Output the [x, y] coordinate of the center of the cell containing the given text.  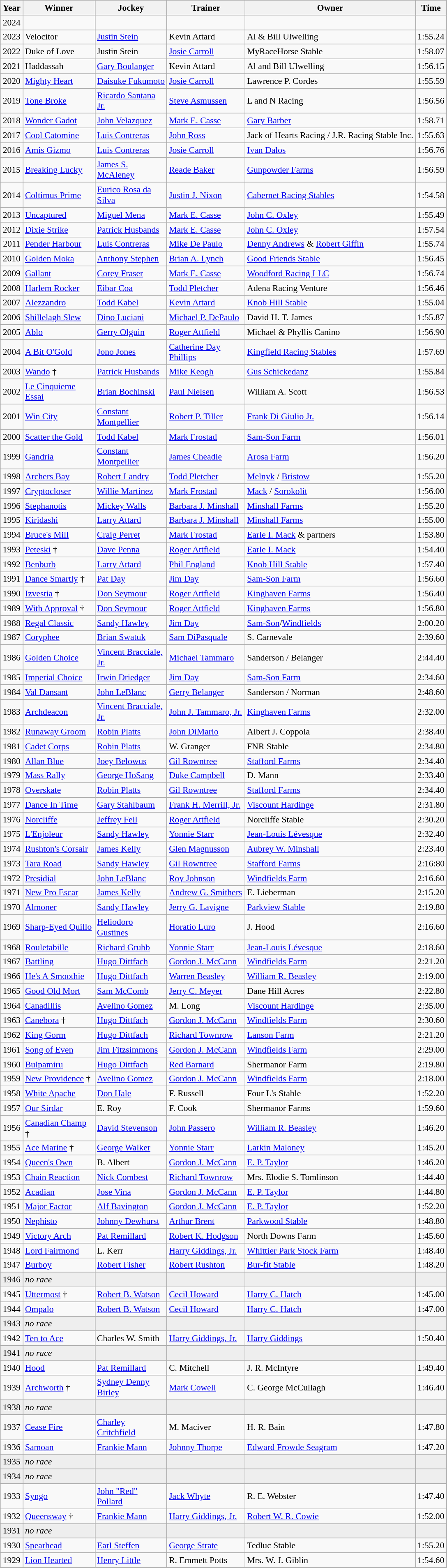
Our Sirdar [59, 1108]
Queen's Own [59, 1163]
Nephisto [59, 1222]
1:45.00 [431, 1295]
2:48.60 [431, 692]
1:50.40 [431, 1339]
1980 [12, 761]
Anthony Stephen [131, 259]
Duke Campbell [206, 776]
D. Mann [330, 776]
Eurico Rosa da Silva [131, 195]
Joey Belowus [131, 761]
Steve Asmussen [206, 101]
1:47.20 [431, 1447]
Shillelagh Slew [59, 318]
1:47.00 [431, 1309]
Craig Perret [131, 535]
2019 [12, 101]
Izvestia † [59, 594]
1969 [12, 927]
1934 [12, 1477]
1:57.54 [431, 230]
1930 [12, 1546]
1989 [12, 608]
1:44.40 [431, 1178]
1931 [12, 1531]
Jeffrey Fell [131, 820]
1946 [12, 1280]
Red Barnard [206, 1065]
FNR Stable [330, 746]
1984 [12, 692]
1987 [12, 637]
Gary Barber [330, 121]
W. Granger [206, 746]
1:58.07 [431, 52]
1954 [12, 1163]
1973 [12, 864]
Owner [330, 8]
Syngo [59, 1496]
1:48.40 [431, 1251]
Runaway Groom [59, 732]
2022 [12, 52]
Battling [59, 962]
1951 [12, 1207]
Corey Fraser [131, 274]
Scatter the Gold [59, 437]
Queensway † [59, 1516]
1:48.20 [431, 1265]
Parkwood Stable [330, 1222]
1942 [12, 1339]
Earl Steffen [131, 1546]
Mrs. Elodie S. Tomlinson [330, 1178]
1:56.56 [431, 101]
Frank H. Merrill, Jr. [206, 805]
Burboy [59, 1265]
2004 [12, 352]
1940 [12, 1368]
Mack / Sorokolit [330, 491]
1:56.40 [431, 594]
Harlem Rocker [59, 288]
Willie Martinez [131, 491]
John Ross [206, 136]
Shermanor Farms [330, 1108]
2:18.60 [431, 947]
Sydney Denny Birley [131, 1388]
Lawrence P. Cordes [330, 81]
1947 [12, 1265]
1:56.53 [431, 392]
2009 [12, 274]
Duke of Love [59, 52]
1971 [12, 893]
1978 [12, 790]
Norcliffe Stable [330, 820]
1:55.00 [431, 520]
Whittier Park Stock Farm [330, 1251]
J. Hood [330, 927]
Haddassah [59, 67]
1:55.87 [431, 318]
Good Friends Stable [330, 259]
1:55.74 [431, 244]
1994 [12, 535]
Irwin Driedger [131, 677]
Gus Schickedanz [330, 372]
Sam DiPasquale [206, 637]
Phil England [206, 564]
North Downs Farm [330, 1236]
2:22.80 [431, 991]
2023 [12, 37]
1963 [12, 1021]
Jack Whyte [206, 1496]
Jockey [131, 8]
1:56.60 [431, 579]
Cadet Corps [59, 746]
2:29.00 [431, 1050]
Brian A. Lynch [206, 259]
Lion Hearted [59, 1560]
1:47.40 [431, 1496]
Jerry G. Lavigne [206, 908]
Four L's Stable [330, 1094]
1939 [12, 1388]
2024 [12, 23]
Michael & Phyllis Canino [330, 332]
Lanson Farm [330, 1035]
1:56.01 [431, 437]
S. Carnevale [330, 637]
Wonder Gadot [59, 121]
1965 [12, 991]
1:47.80 [431, 1427]
1988 [12, 623]
2020 [12, 81]
1975 [12, 834]
2014 [12, 195]
2006 [12, 318]
2012 [12, 230]
1986 [12, 658]
Dave Penna [131, 550]
Al and Bill Ulwelling [330, 67]
Tara Road [59, 864]
1:59.60 [431, 1108]
Mickey Walls [131, 506]
John J. Tammaro, Jr. [206, 712]
2:32.00 [431, 712]
Kiridashi [59, 520]
Gerry Belanger [206, 692]
L. Kerr [131, 1251]
Reade Baker [206, 170]
Stephanotis [59, 506]
1:57.40 [431, 564]
Pender Harbour [59, 244]
Le Cinquieme Essai [59, 392]
1985 [12, 677]
2010 [12, 259]
Andrew G. Smithers [206, 893]
1:44.80 [431, 1192]
Brian Bochinski [131, 392]
Cool Catomine [59, 136]
Gallant [59, 274]
E. Roy [131, 1108]
Mike De Paulo [206, 244]
1996 [12, 506]
Major Factor [59, 1207]
Gunpowder Farms [330, 170]
2018 [12, 121]
C. George McCullagh [330, 1388]
Dane Hill Acres [330, 991]
Acadian [59, 1192]
Robert Rushton [206, 1265]
2:39.60 [431, 637]
2013 [12, 215]
R. Emmett Potts [206, 1560]
1956 [12, 1128]
Coryphee [59, 637]
1:56.59 [431, 170]
John DiMario [206, 732]
2:15.20 [431, 893]
Uttermost † [59, 1295]
Jim Fitzsimmons [131, 1050]
2:33.40 [431, 776]
1:56.90 [431, 332]
Johnny Thorpe [206, 1447]
White Apache [59, 1094]
2:44.40 [431, 658]
Golden Moka [59, 259]
1:56.45 [431, 259]
1967 [12, 962]
Golden Choice [59, 658]
A Bit O'Gold [59, 352]
Gandria [59, 456]
1949 [12, 1236]
Robert Landry [131, 477]
1:55.24 [431, 37]
2:16:80 [431, 864]
2016 [12, 150]
Breaking Lucky [59, 170]
Canadian Champ † [59, 1128]
King Gorm [59, 1035]
Tone Broke [59, 101]
Val Dansant [59, 692]
Year [12, 8]
2003 [12, 372]
Sharp-Eyed Quillo [59, 927]
Jono Jones [131, 352]
1979 [12, 776]
1960 [12, 1065]
Good Old Mort [59, 991]
2:19.00 [431, 977]
George Strate [206, 1546]
Johnny Dewhurst [131, 1222]
1961 [12, 1050]
Dance Smartly † [59, 579]
Michael Tammaro [206, 658]
1:56.14 [431, 417]
Richard Grubb [131, 947]
1933 [12, 1496]
Charley Critchfield [131, 1427]
Sanderson / Belanger [330, 658]
1929 [12, 1560]
Ivan Dalos [330, 150]
Albert J. Coppola [330, 732]
2:34.60 [431, 677]
1944 [12, 1309]
James S. McAleney [131, 170]
L'Enjoleur [59, 834]
1968 [12, 947]
Robert P. Tiller [206, 417]
Robert W. R. Cowie [330, 1516]
Eibar Coa [131, 288]
1966 [12, 977]
Dixie Strike [59, 230]
1997 [12, 491]
1977 [12, 805]
2021 [12, 67]
Sam-Son/Windfields [330, 623]
Bulpamiru [59, 1065]
Regal Classic [59, 623]
Larkin Maloney [330, 1148]
David Stevenson [131, 1128]
Denny Andrews & Robert Giffin [330, 244]
1943 [12, 1324]
Jack of Hearts Racing / J.R. Racing Stable Inc. [330, 136]
Rushton's Corsair [59, 849]
He's A Smoothie [59, 977]
E. Lieberman [330, 893]
1:52.00 [431, 1516]
1993 [12, 550]
Benburb [59, 564]
Hood [59, 1368]
2:38.40 [431, 732]
Catherine Day Phillips [206, 352]
1941 [12, 1353]
1:57.69 [431, 352]
1936 [12, 1447]
1983 [12, 712]
Gary Stahlbaum [131, 805]
1:56.00 [431, 491]
1970 [12, 908]
1974 [12, 849]
Cabernet Racing Stables [330, 195]
Spearhead [59, 1546]
Edward Frowde Seagram [330, 1447]
1:54.58 [431, 195]
1:46.40 [431, 1388]
1:55.59 [431, 81]
1938 [12, 1408]
2:30.20 [431, 820]
Ablo [59, 332]
1:53.80 [431, 535]
Bur-fit Stable [330, 1265]
1:54.40 [431, 550]
1:56.46 [431, 288]
Kingfield Racing Stables [330, 352]
George Walker [131, 1148]
Sam McComb [131, 991]
2:32.40 [431, 834]
2001 [12, 417]
Lord Fairmond [59, 1251]
New Pro Escar [59, 893]
Heliodoro Gustines [131, 927]
Ricardo Santana Jr. [131, 101]
Victory Arch [59, 1236]
2008 [12, 288]
Archdeacon [59, 712]
2005 [12, 332]
1948 [12, 1251]
1964 [12, 1006]
2:31.80 [431, 805]
Nick Combest [131, 1178]
Amis Gizmo [59, 150]
Mike Keogh [206, 372]
1992 [12, 564]
1932 [12, 1516]
1:45.20 [431, 1148]
Samoan [59, 1447]
Alezzandro [59, 303]
1935 [12, 1462]
MyRaceHorse Stable [330, 52]
C. Mitchell [206, 1368]
1:56.80 [431, 608]
Jose Vina [131, 1192]
New Providence † [59, 1079]
Justin J. Nixon [206, 195]
Archers Bay [59, 477]
1962 [12, 1035]
Glen Magnusson [206, 849]
Bruce's Mill [59, 535]
1:56.76 [431, 150]
Coltimus Prime [59, 195]
1991 [12, 579]
Jerry C. Meyer [206, 991]
Mrs. W. J. Giblin [330, 1560]
Time [431, 8]
Cease Fire [59, 1427]
J. R. McIntyre [330, 1368]
Allan Blue [59, 761]
1981 [12, 746]
1999 [12, 456]
1945 [12, 1295]
Tedluc Stable [330, 1546]
Horatio Luro [206, 927]
John Velazquez [131, 121]
1:56.20 [431, 456]
1998 [12, 477]
2000 [12, 437]
Chain Reaction [59, 1178]
George HoSang [131, 776]
1950 [12, 1222]
1937 [12, 1427]
Michael P. DePaulo [206, 318]
Uncaptured [59, 215]
Sanderson / Norman [330, 692]
1:55.84 [431, 372]
2:35.00 [431, 1006]
1:56.15 [431, 67]
1:48.80 [431, 1222]
Al & Bill Ulwelling [330, 37]
2:34.80 [431, 746]
Parkview Stable [330, 908]
Robert Fisher [131, 1265]
2007 [12, 303]
2002 [12, 392]
1955 [12, 1148]
1995 [12, 520]
Melnyk / Bristow [330, 477]
2011 [12, 244]
Woodford Racing LLC [330, 274]
Charles W. Smith [131, 1339]
1:55.63 [431, 136]
F. Russell [206, 1094]
Imperial Choice [59, 677]
Ten to Ace [59, 1339]
2:00.20 [431, 623]
Win City [59, 417]
1:58.71 [431, 121]
1982 [12, 732]
Rouletabille [59, 947]
Trainer [206, 8]
2:30.60 [431, 1021]
M. Maciver [206, 1427]
Norcliffe [59, 820]
1990 [12, 594]
L and N Racing [330, 101]
Harry Giddings [330, 1339]
Peteski † [59, 550]
1:55.49 [431, 215]
2:18.00 [431, 1079]
Earle I. Mack & partners [330, 535]
John Passero [206, 1128]
Winner [59, 8]
1:45.60 [431, 1236]
Arthur Brent [206, 1222]
Brian Swatuk [131, 637]
Arosa Farm [330, 456]
Don Hale [131, 1094]
2015 [12, 170]
1958 [12, 1094]
1:54.60 [431, 1560]
Ace Marine † [59, 1148]
Mark Cowell [206, 1388]
John "Red" Pollard [131, 1496]
Paul Nielsen [206, 392]
Adena Racing Venture [330, 288]
1:49.40 [431, 1368]
William A. Scott [330, 392]
Robert K. Hodgson [206, 1236]
Miguel Mena [131, 215]
Frank Di Giulio Jr. [330, 417]
Mass Rally [59, 776]
Cryptocloser [59, 491]
2:23.40 [431, 849]
Wando † [59, 372]
1957 [12, 1108]
1952 [12, 1192]
Mighty Heart [59, 81]
M. Long [206, 1006]
With Approval † [59, 608]
Dino Luciani [131, 318]
Ompalo [59, 1309]
Daisuke Fukumoto [131, 81]
1:56.74 [431, 274]
Pat Day [131, 579]
Song of Even [59, 1050]
1953 [12, 1178]
Velocitor [59, 37]
Aubrey W. Minshall [330, 849]
Earle I. Mack [330, 550]
Roy Johnson [206, 878]
James Cheadle [206, 456]
1972 [12, 878]
B. Albert [131, 1163]
1959 [12, 1079]
1:55.04 [431, 303]
H. R. Bain [330, 1427]
F. Cook [206, 1108]
R. E. Webster [330, 1496]
Henry Little [131, 1560]
Dance In Time [59, 805]
Warren Beasley [206, 977]
Presidial [59, 878]
Canadillis [59, 1006]
Almoner [59, 908]
2017 [12, 136]
Alf Bavington [131, 1207]
Archworth † [59, 1388]
David H. T. James [330, 318]
1976 [12, 820]
Canebora † [59, 1021]
Overskate [59, 790]
Shermanor Farm [330, 1065]
Gary Boulanger [131, 67]
Gerry Olguin [131, 332]
